Locate the cell with the specified text and output its [X, Y] center coordinate. 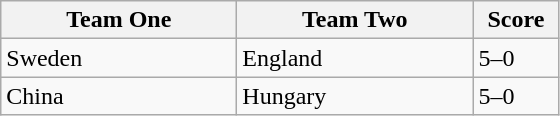
Score [516, 20]
China [119, 96]
England [355, 58]
Hungary [355, 96]
Sweden [119, 58]
Team Two [355, 20]
Team One [119, 20]
